Locate the cell with the specified text and output its (x, y) center coordinate. 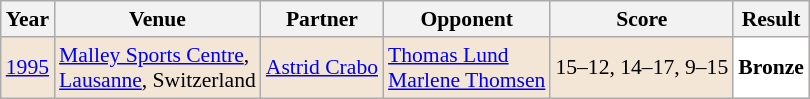
1995 (28, 68)
Partner (322, 19)
Thomas Lund Marlene Thomsen (466, 68)
Score (642, 19)
Bronze (771, 68)
15–12, 14–17, 9–15 (642, 68)
Opponent (466, 19)
Year (28, 19)
Malley Sports Centre,Lausanne, Switzerland (158, 68)
Venue (158, 19)
Result (771, 19)
Astrid Crabo (322, 68)
